Provide the (X, Y) coordinate of the cell's center where the given text is located.  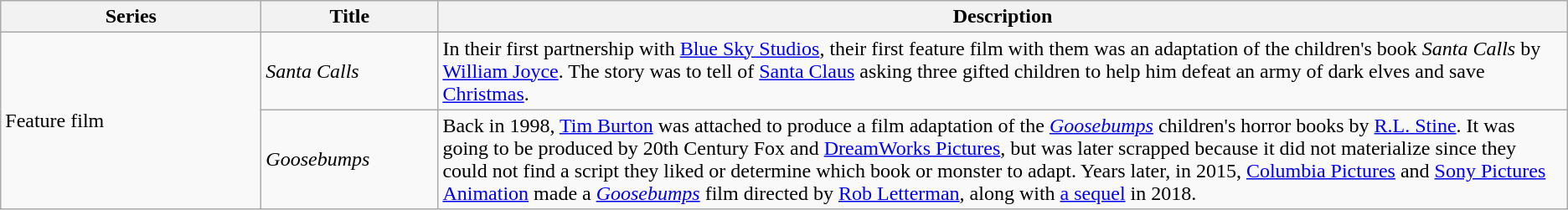
Title (350, 17)
Feature film (131, 120)
Description (1003, 17)
Goosebumps (350, 159)
Series (131, 17)
Santa Calls (350, 71)
